Scan for the cell matching the given text and deliver its (x, y) coordinate at center. 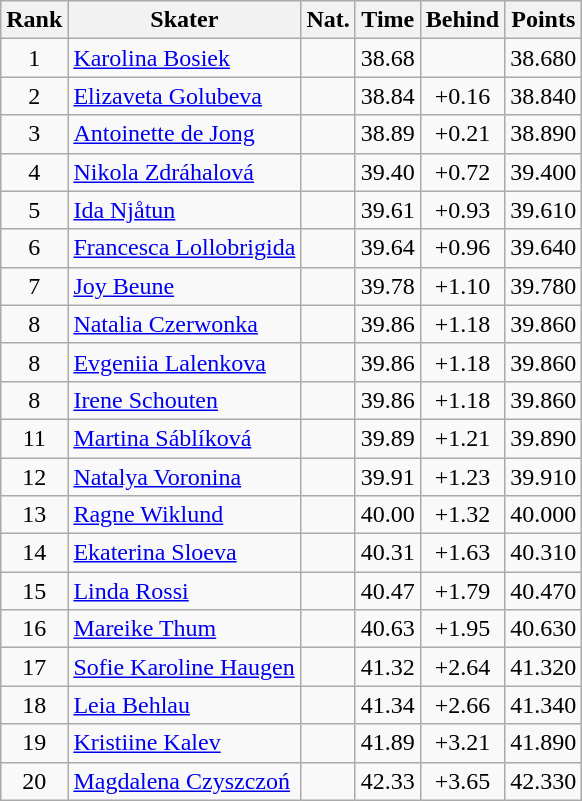
+1.21 (462, 438)
+0.16 (462, 96)
Evgeniia Lalenkova (184, 362)
39.780 (544, 286)
Skater (184, 20)
Elizaveta Golubeva (184, 96)
Irene Schouten (184, 400)
38.680 (544, 58)
38.890 (544, 134)
Nat. (328, 20)
39.64 (388, 248)
Mareike Thum (184, 629)
Ragne Wiklund (184, 515)
41.340 (544, 705)
+0.93 (462, 210)
Ida Njåtun (184, 210)
Behind (462, 20)
42.330 (544, 781)
2 (34, 96)
+1.79 (462, 591)
39.910 (544, 477)
+1.63 (462, 553)
3 (34, 134)
39.78 (388, 286)
+0.96 (462, 248)
+1.95 (462, 629)
Natalia Czerwonka (184, 324)
4 (34, 172)
40.470 (544, 591)
41.89 (388, 743)
Nikola Zdráhalová (184, 172)
15 (34, 591)
40.63 (388, 629)
16 (34, 629)
18 (34, 705)
+1.10 (462, 286)
+2.64 (462, 667)
39.640 (544, 248)
Joy Beune (184, 286)
11 (34, 438)
38.89 (388, 134)
Martina Sáblíková (184, 438)
+3.65 (462, 781)
12 (34, 477)
38.84 (388, 96)
5 (34, 210)
40.31 (388, 553)
+0.72 (462, 172)
39.890 (544, 438)
Time (388, 20)
+1.23 (462, 477)
7 (34, 286)
6 (34, 248)
+1.32 (462, 515)
14 (34, 553)
Kristiine Kalev (184, 743)
38.68 (388, 58)
40.310 (544, 553)
Natalya Voronina (184, 477)
20 (34, 781)
39.61 (388, 210)
13 (34, 515)
39.40 (388, 172)
41.890 (544, 743)
Karolina Bosiek (184, 58)
40.47 (388, 591)
40.630 (544, 629)
39.400 (544, 172)
42.33 (388, 781)
40.00 (388, 515)
Rank (34, 20)
Sofie Karoline Haugen (184, 667)
19 (34, 743)
Francesca Lollobrigida (184, 248)
Antoinette de Jong (184, 134)
Points (544, 20)
41.34 (388, 705)
40.000 (544, 515)
Magdalena Czyszczoń (184, 781)
1 (34, 58)
+2.66 (462, 705)
41.32 (388, 667)
17 (34, 667)
Ekaterina Sloeva (184, 553)
+0.21 (462, 134)
41.320 (544, 667)
Leia Behlau (184, 705)
39.610 (544, 210)
Linda Rossi (184, 591)
+3.21 (462, 743)
38.840 (544, 96)
39.91 (388, 477)
39.89 (388, 438)
